Return [X, Y] of the center of cell containing provided text 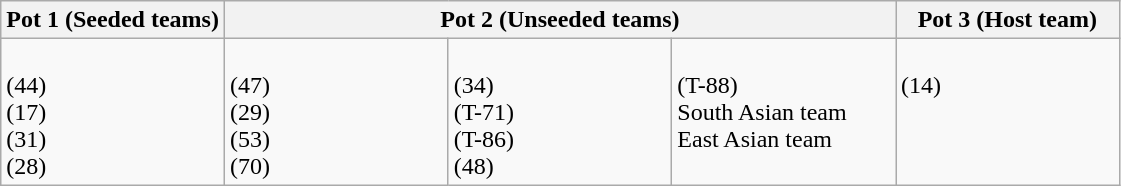
(T-88) South Asian team East Asian team [784, 112]
Pot 1 (Seeded teams) [113, 20]
(44) (17) (31) (28) [113, 112]
Pot 2 (Unseeded teams) [560, 20]
Pot 3 (Host team) [1008, 20]
(34) (T-71) (T-86) (48) [560, 112]
(14) [1008, 112]
(47) (29) (53) (70) [336, 112]
